For the text-containing cell, return its midpoint in [x, y] coordinate format. 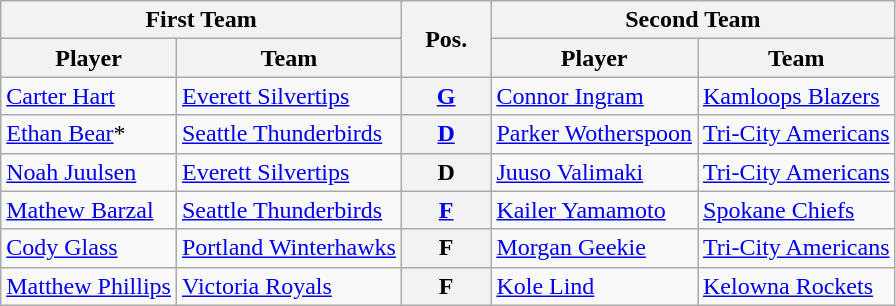
Cody Glass [89, 248]
Kamloops Blazers [797, 96]
Noah Juulsen [89, 172]
Matthew Phillips [89, 286]
Kelowna Rockets [797, 286]
Spokane Chiefs [797, 210]
Portland Winterhawks [288, 248]
Kole Lind [594, 286]
Parker Wotherspoon [594, 134]
G [446, 96]
First Team [202, 20]
Connor Ingram [594, 96]
Morgan Geekie [594, 248]
Kailer Yamamoto [594, 210]
Second Team [693, 20]
Pos. [446, 39]
Juuso Valimaki [594, 172]
Carter Hart [89, 96]
Mathew Barzal [89, 210]
Ethan Bear* [89, 134]
Victoria Royals [288, 286]
